Provide the [x, y] coordinate of the cell's center where the given text is located.  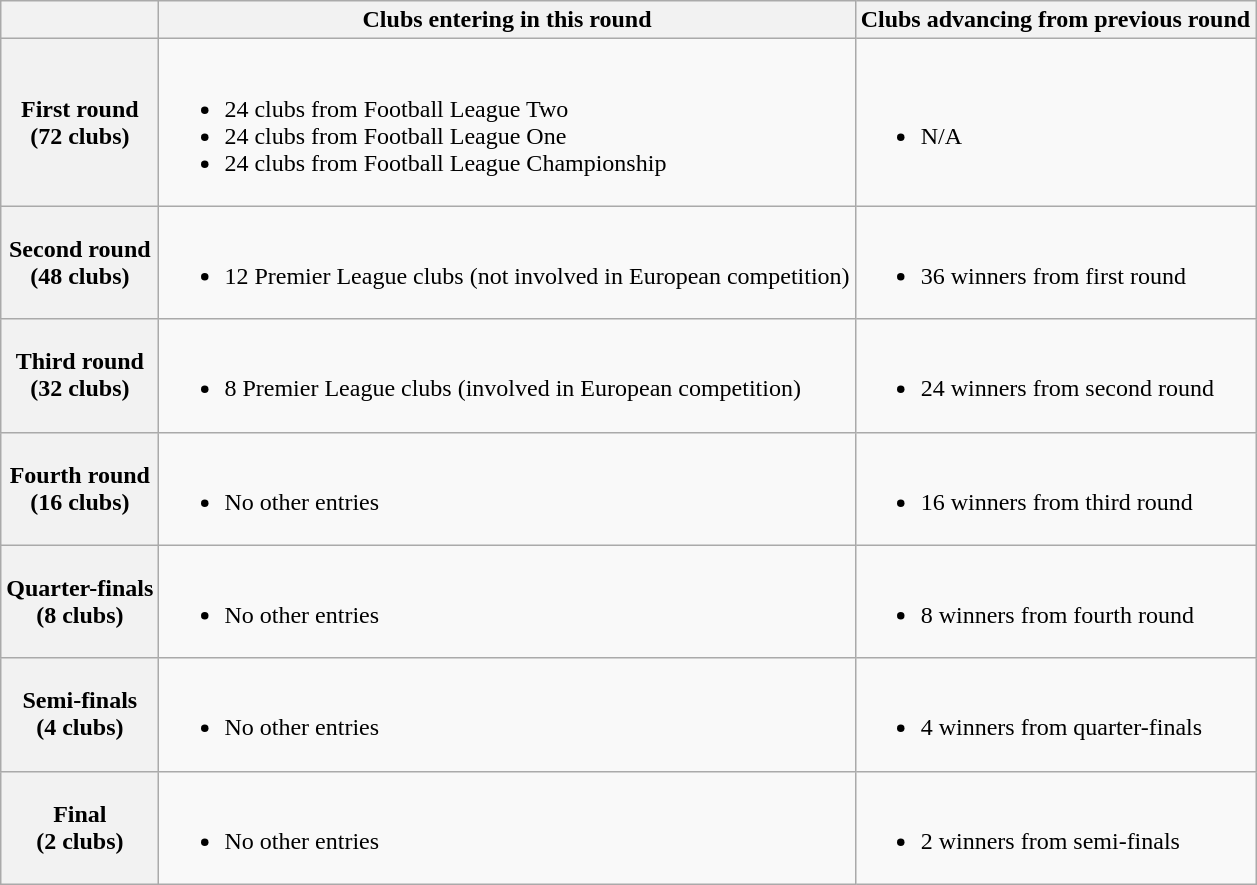
Clubs advancing from previous round [1055, 20]
First round(72 clubs) [80, 122]
36 winners from first round [1055, 262]
24 winners from second round [1055, 376]
24 clubs from Football League Two24 clubs from Football League One24 clubs from Football League Championship [507, 122]
Final(2 clubs) [80, 828]
2 winners from semi-finals [1055, 828]
N/A [1055, 122]
Fourth round(16 clubs) [80, 488]
Second round(48 clubs) [80, 262]
4 winners from quarter-finals [1055, 714]
Third round(32 clubs) [80, 376]
8 Premier League clubs (involved in European competition) [507, 376]
16 winners from third round [1055, 488]
12 Premier League clubs (not involved in European competition) [507, 262]
Clubs entering in this round [507, 20]
8 winners from fourth round [1055, 602]
Quarter-finals(8 clubs) [80, 602]
Semi-finals(4 clubs) [80, 714]
